Pinpoint the cell where the given text exists, returning its (x, y) midpoint coordinate. 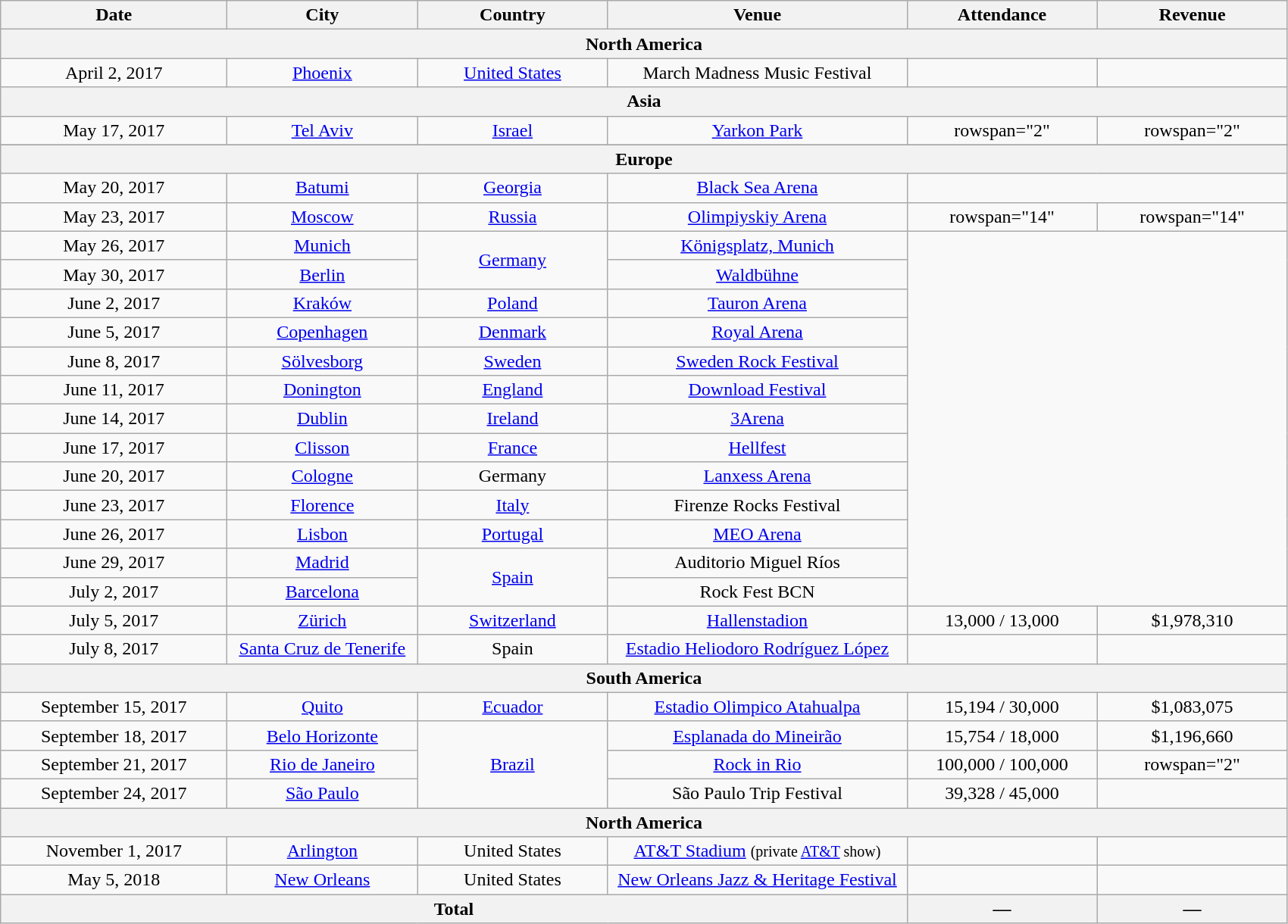
Auditorio Miguel Ríos (758, 563)
July 2, 2017 (114, 592)
13,000 / 13,000 (1002, 620)
Portugal (512, 534)
Lisbon (323, 534)
City (323, 15)
July 8, 2017 (114, 649)
Denmark (512, 332)
Estadio Heliodoro Rodríguez López (758, 649)
Revenue (1193, 15)
Lanxess Arena (758, 476)
Berlin (323, 274)
Santa Cruz de Tenerife (323, 649)
Russia (512, 217)
Ireland (512, 419)
Date (114, 15)
MEO Arena (758, 534)
Phoenix (323, 73)
May 5, 2018 (114, 880)
Munich (323, 245)
Yarkon Park (758, 130)
April 2, 2017 (114, 73)
Sweden (512, 361)
$1,978,310 (1193, 620)
Attendance (1002, 15)
Barcelona (323, 592)
Country (512, 15)
Rock Fest BCN (758, 592)
Black Sea Arena (758, 188)
Poland (512, 303)
June 20, 2017 (114, 476)
Royal Arena (758, 332)
Batumi (323, 188)
June 14, 2017 (114, 419)
Georgia (512, 188)
Sölvesborg (323, 361)
Moscow (323, 217)
Venue (758, 15)
Donington (323, 390)
Olimpiyskiy Arena (758, 217)
England (512, 390)
Cologne (323, 476)
May 23, 2017 (114, 217)
June 8, 2017 (114, 361)
June 5, 2017 (114, 332)
South America (644, 678)
Zürich (323, 620)
Madrid (323, 563)
Switzerland (512, 620)
3Arena (758, 419)
Waldbühne (758, 274)
May 30, 2017 (114, 274)
March Madness Music Festival (758, 73)
May 17, 2017 (114, 130)
Tauron Arena (758, 303)
Quito (323, 707)
100,000 / 100,000 (1002, 764)
June 29, 2017 (114, 563)
Asia (644, 101)
Königsplatz, Munich (758, 245)
May 26, 2017 (114, 245)
Clisson (323, 448)
Estadio Olimpico Atahualpa (758, 707)
15,754 / 18,000 (1002, 735)
May 20, 2017 (114, 188)
$1,083,075 (1193, 707)
Italy (512, 505)
June 26, 2017 (114, 534)
September 24, 2017 (114, 793)
Hellfest (758, 448)
15,194 / 30,000 (1002, 707)
France (512, 448)
Belo Horizonte (323, 735)
Brazil (512, 764)
September 15, 2017 (114, 707)
$1,196,660 (1193, 735)
São Paulo (323, 793)
Kraków (323, 303)
Dublin (323, 419)
Hallenstadion (758, 620)
Firenze Rocks Festival (758, 505)
September 18, 2017 (114, 735)
Florence (323, 505)
Sweden Rock Festival (758, 361)
Copenhagen (323, 332)
July 5, 2017 (114, 620)
Europe (644, 159)
Israel (512, 130)
June 11, 2017 (114, 390)
39,328 / 45,000 (1002, 793)
Rio de Janeiro (323, 764)
New Orleans Jazz & Heritage Festival (758, 880)
New Orleans (323, 880)
Arlington (323, 851)
Download Festival (758, 390)
Esplanada do Mineirão (758, 735)
November 1, 2017 (114, 851)
AT&T Stadium (private AT&T show) (758, 851)
June 17, 2017 (114, 448)
São Paulo Trip Festival (758, 793)
Ecuador (512, 707)
September 21, 2017 (114, 764)
June 23, 2017 (114, 505)
Total (454, 909)
Rock in Rio (758, 764)
Tel Aviv (323, 130)
June 2, 2017 (114, 303)
